Locate the cell with the specified text and output its [X, Y] center coordinate. 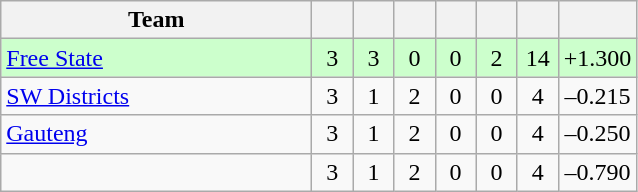
Team [156, 20]
14 [538, 58]
–0.215 [598, 96]
+1.300 [598, 58]
–0.790 [598, 172]
SW Districts [156, 96]
Gauteng [156, 134]
–0.250 [598, 134]
Free State [156, 58]
